Capture the cell that displays the provided text and extract its [x, y] central coordinate. 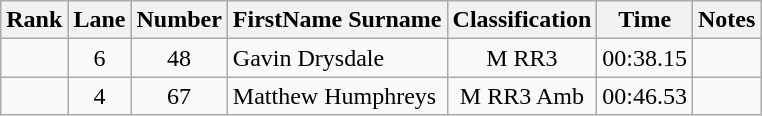
6 [100, 58]
Matthew Humphreys [337, 96]
4 [100, 96]
M RR3 [522, 58]
Rank [34, 20]
Lane [100, 20]
M RR3 Amb [522, 96]
00:38.15 [645, 58]
Time [645, 20]
67 [179, 96]
00:46.53 [645, 96]
Classification [522, 20]
Gavin Drysdale [337, 58]
48 [179, 58]
Number [179, 20]
Notes [727, 20]
FirstName Surname [337, 20]
